Determine the [x, y] coordinate at the center of the cell enclosing the given text.  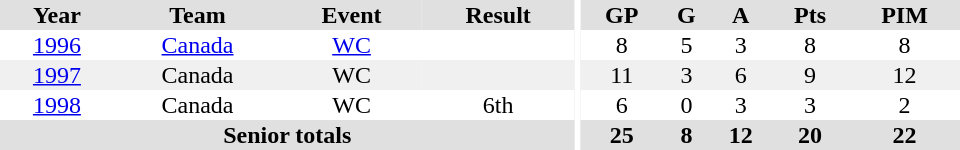
20 [810, 135]
2 [904, 105]
A [741, 15]
GP [622, 15]
Senior totals [287, 135]
PIM [904, 15]
1998 [57, 105]
Result [498, 15]
6th [498, 105]
11 [622, 75]
0 [686, 105]
Year [57, 15]
9 [810, 75]
Team [198, 15]
5 [686, 45]
25 [622, 135]
Pts [810, 15]
22 [904, 135]
G [686, 15]
1996 [57, 45]
1997 [57, 75]
Event [352, 15]
